For the text-containing cell, return its midpoint in (x, y) coordinate format. 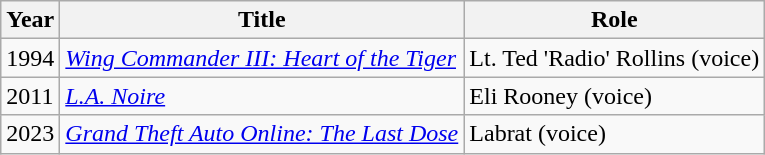
Wing Commander III: Heart of the Tiger (262, 58)
Labrat (voice) (614, 134)
Role (614, 20)
Lt. Ted 'Radio' Rollins (voice) (614, 58)
2011 (30, 96)
Eli Rooney (voice) (614, 96)
Title (262, 20)
2023 (30, 134)
L.A. Noire (262, 96)
Year (30, 20)
1994 (30, 58)
Grand Theft Auto Online: The Last Dose (262, 134)
